Capture the cell that displays the provided text and extract its (X, Y) central coordinate. 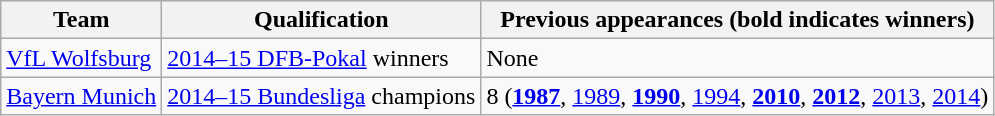
VfL Wolfsburg (82, 58)
Team (82, 20)
8 (1987, 1989, 1990, 1994, 2010, 2012, 2013, 2014) (738, 96)
None (738, 58)
2014–15 Bundesliga champions (322, 96)
Qualification (322, 20)
2014–15 DFB-Pokal winners (322, 58)
Bayern Munich (82, 96)
Previous appearances (bold indicates winners) (738, 20)
